Extract the [X, Y] coordinate from the center of the cell holding the provided text.  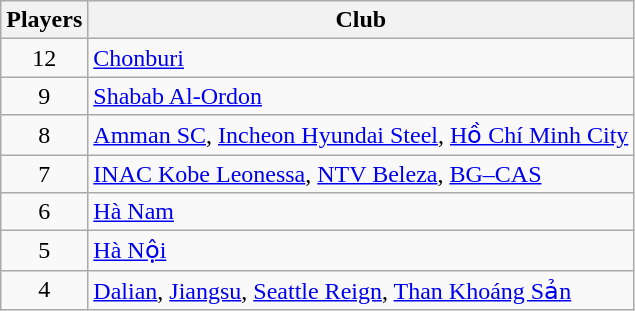
7 [44, 173]
6 [44, 212]
Amman SC, Incheon Hyundai Steel, Hồ Chí Minh City [361, 135]
Shabab Al-Ordon [361, 96]
Chonburi [361, 58]
Hà Nội [361, 251]
4 [44, 290]
8 [44, 135]
9 [44, 96]
Dalian, Jiangsu, Seattle Reign, Than Khoáng Sản [361, 290]
12 [44, 58]
INAC Kobe Leonessa, NTV Beleza, BG–CAS [361, 173]
5 [44, 251]
Hà Nam [361, 212]
Players [44, 20]
Club [361, 20]
